Extract the (X, Y) coordinate from the center of the cell holding the provided text.  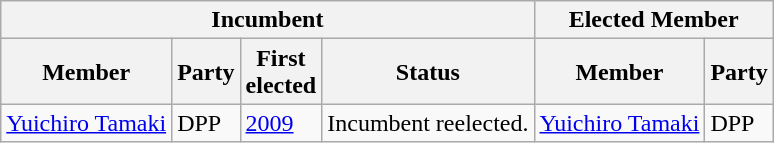
Incumbent reelected. (428, 123)
Incumbent (268, 20)
2009 (281, 123)
Firstelected (281, 72)
Status (428, 72)
Elected Member (654, 20)
